Pinpoint the cell where the given text exists, returning its [X, Y] midpoint coordinate. 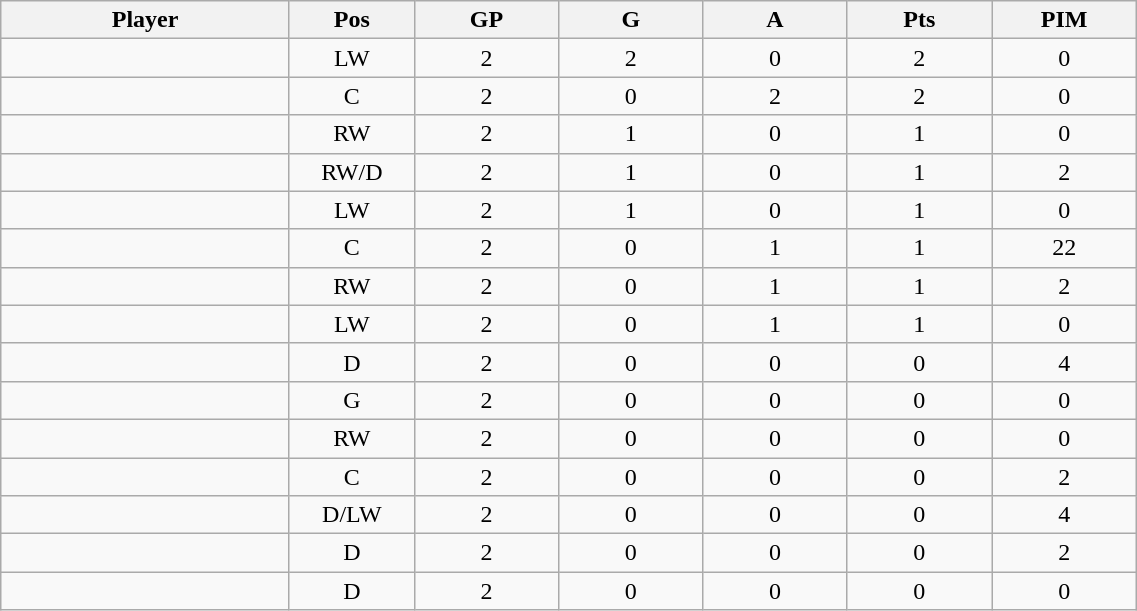
GP [486, 20]
22 [1064, 248]
PIM [1064, 20]
Pos [352, 20]
Player [146, 20]
A [775, 20]
Pts [919, 20]
RW/D [352, 172]
D/LW [352, 515]
